Capture the cell that displays the provided text and extract its [X, Y] central coordinate. 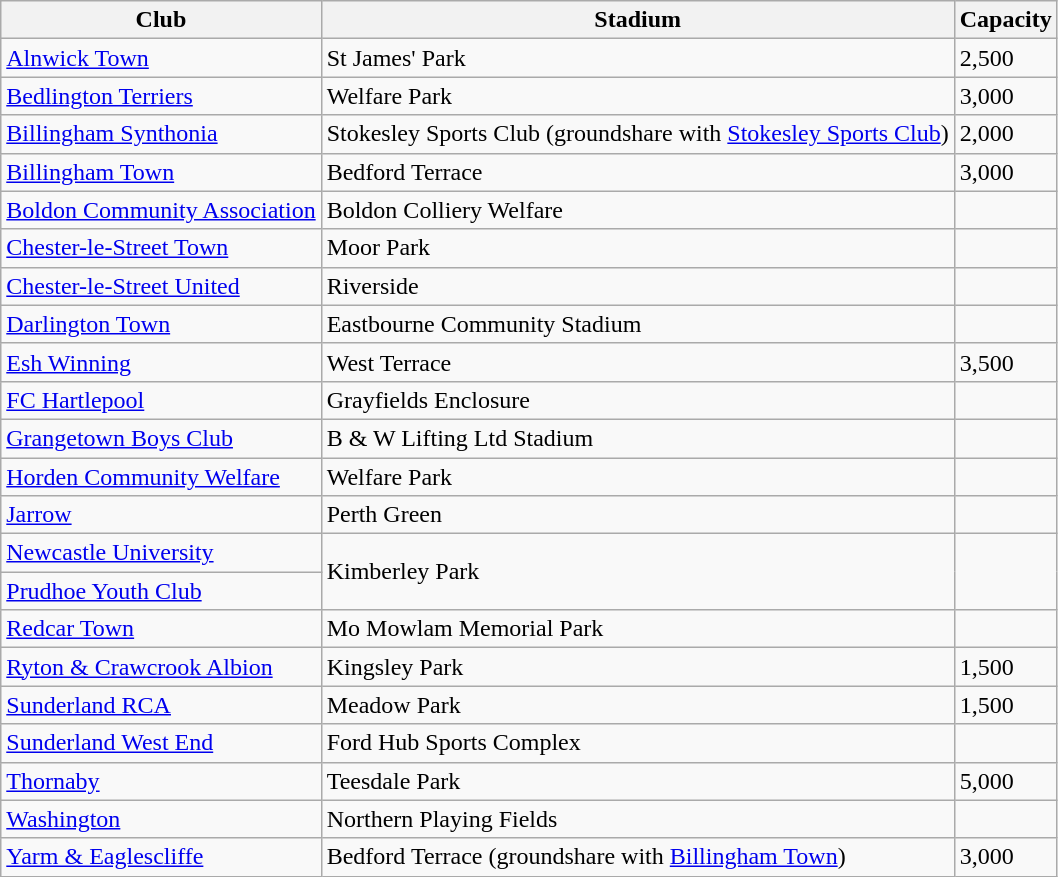
Perth Green [638, 515]
Stokesley Sports Club (groundshare with Stokesley Sports Club) [638, 134]
Billingham Town [161, 172]
Ryton & Crawcrook Albion [161, 667]
Club [161, 20]
Stadium [638, 20]
Grangetown Boys Club [161, 438]
Thornaby [161, 781]
Billingham Synthonia [161, 134]
Redcar Town [161, 629]
Ford Hub Sports Complex [638, 743]
Bedford Terrace [638, 172]
2,500 [1006, 58]
Chester-le-Street Town [161, 248]
Boldon Colliery Welfare [638, 210]
Newcastle University [161, 553]
Boldon Community Association [161, 210]
Jarrow [161, 515]
Northern Playing Fields [638, 819]
Sunderland RCA [161, 705]
Esh Winning [161, 362]
St James' Park [638, 58]
Bedlington Terriers [161, 96]
3,500 [1006, 362]
Sunderland West End [161, 743]
Bedford Terrace (groundshare with Billingham Town) [638, 857]
2,000 [1006, 134]
West Terrace [638, 362]
Grayfields Enclosure [638, 400]
Darlington Town [161, 324]
Alnwick Town [161, 58]
Chester-le-Street United [161, 286]
B & W Lifting Ltd Stadium [638, 438]
Yarm & Eaglescliffe [161, 857]
Capacity [1006, 20]
Prudhoe Youth Club [161, 591]
Kimberley Park [638, 572]
Teesdale Park [638, 781]
Eastbourne Community Stadium [638, 324]
Meadow Park [638, 705]
Riverside [638, 286]
5,000 [1006, 781]
Moor Park [638, 248]
Horden Community Welfare [161, 477]
FC Hartlepool [161, 400]
Mo Mowlam Memorial Park [638, 629]
Washington [161, 819]
Kingsley Park [638, 667]
